Provide the (x, y) coordinate of the cell's center where the given text is located.  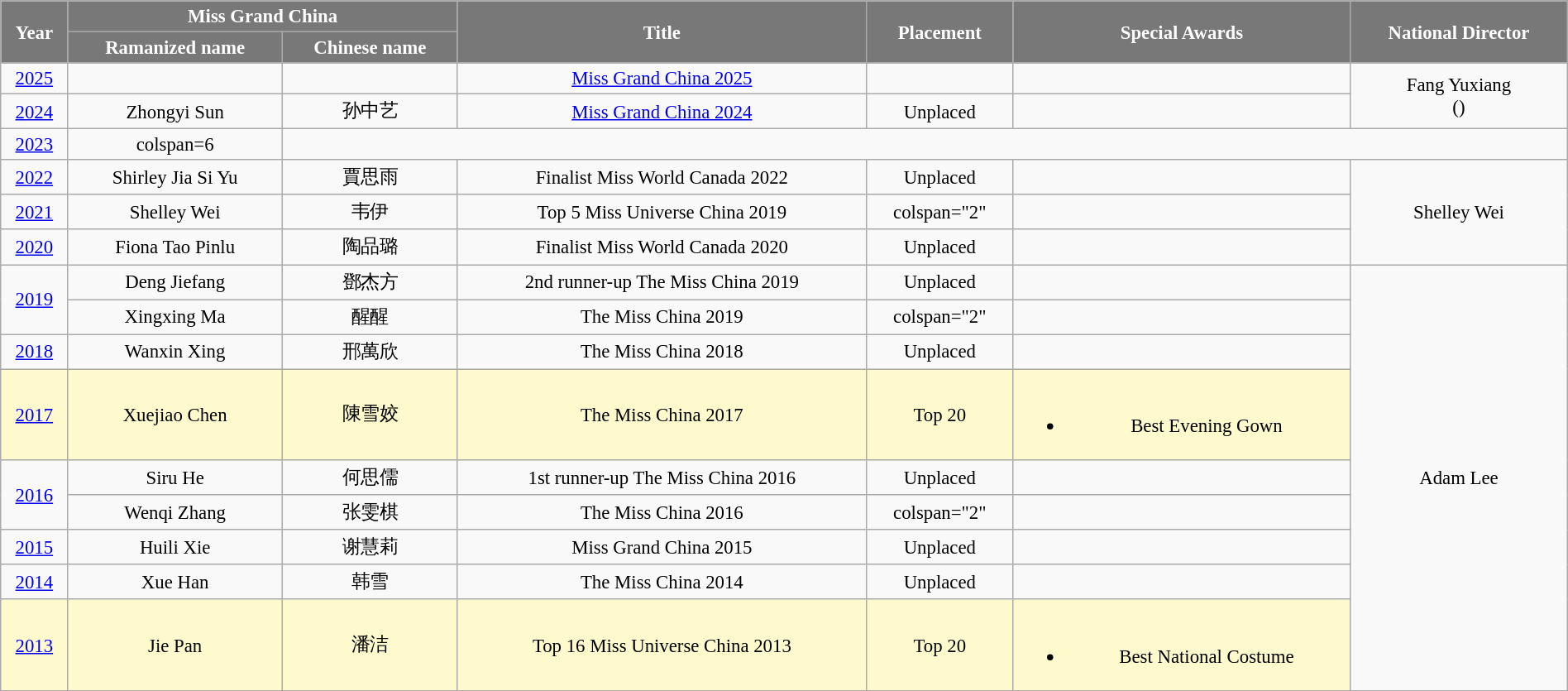
Siru He (175, 477)
Fang Yuxiang() (1459, 96)
The Miss China 2016 (662, 512)
Top 5 Miss Universe China 2019 (662, 213)
Wenqi Zhang (175, 512)
Miss Grand China 2024 (662, 112)
National Director (1459, 31)
2025 (35, 79)
鄧杰方 (370, 282)
Ramanized name (175, 48)
2013 (35, 645)
Miss Grand China (263, 17)
谢慧莉 (370, 547)
陶品璐 (370, 247)
Top 16 Miss Universe China 2013 (662, 645)
邢萬欣 (370, 352)
Deng Jiefang (175, 282)
Xue Han (175, 582)
张雯棋 (370, 512)
Miss Grand China 2015 (662, 547)
Placement (939, 31)
2024 (35, 112)
Xingxing Ma (175, 317)
潘洁 (370, 645)
2015 (35, 547)
Jie Pan (175, 645)
Chinese name (370, 48)
Year (35, 31)
Best National Costume (1181, 645)
賈思雨 (370, 177)
Wanxin Xing (175, 352)
Best Evening Gown (1181, 415)
Finalist Miss World Canada 2020 (662, 247)
孙中艺 (370, 112)
2022 (35, 177)
2017 (35, 415)
2019 (35, 300)
The Miss China 2014 (662, 582)
colspan=6 (175, 145)
Title (662, 31)
Huili Xie (175, 547)
2021 (35, 213)
1st runner-up The Miss China 2016 (662, 477)
2014 (35, 582)
Shirley Jia Si Yu (175, 177)
2020 (35, 247)
醒醒 (370, 317)
2016 (35, 495)
Adam Lee (1459, 478)
The Miss China 2017 (662, 415)
韩雪 (370, 582)
Fiona Tao Pinlu (175, 247)
Xuejiao Chen (175, 415)
Miss Grand China 2025 (662, 79)
2nd runner-up The Miss China 2019 (662, 282)
何思儒 (370, 477)
陳雪姣 (370, 415)
Special Awards (1181, 31)
The Miss China 2018 (662, 352)
2018 (35, 352)
韦伊 (370, 213)
The Miss China 2019 (662, 317)
Finalist Miss World Canada 2022 (662, 177)
2023 (35, 145)
Zhongyi Sun (175, 112)
